Pinpoint the cell where the given text exists, returning its [x, y] midpoint coordinate. 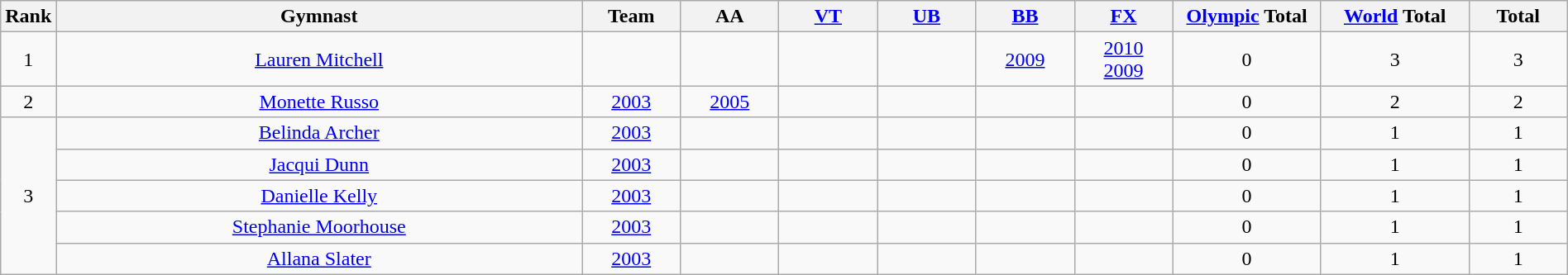
Lauren Mitchell [319, 59]
UB [926, 17]
2010 2009 [1123, 59]
Danielle Kelly [319, 196]
Gymnast [319, 17]
2009 [1025, 59]
2005 [729, 102]
Belinda Archer [319, 133]
FX [1123, 17]
Olympic Total [1247, 17]
Team [632, 17]
VT [829, 17]
AA [729, 17]
Allana Slater [319, 258]
Jacqui Dunn [319, 164]
Rank [28, 17]
Total [1518, 17]
Stephanie Moorhouse [319, 227]
Monette Russo [319, 102]
World Total [1394, 17]
BB [1025, 17]
